Determine the (X, Y) coordinate at the center of the cell enclosing the given text.  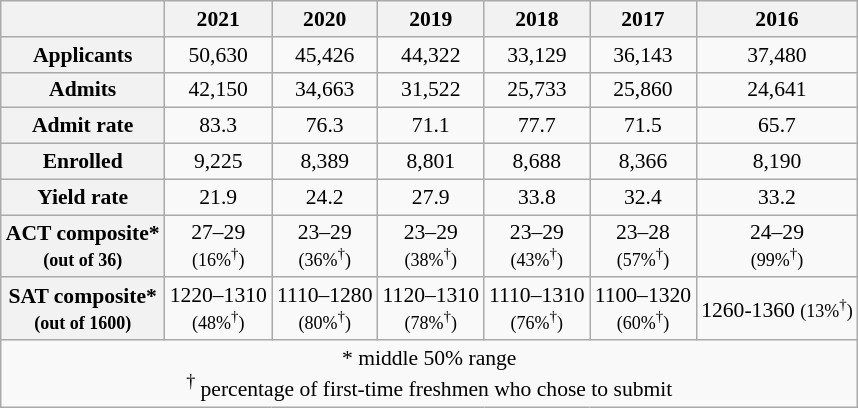
50,630 (218, 54)
42,150 (218, 90)
1110–1280(80%†) (325, 308)
37,480 (777, 54)
2018 (537, 19)
31,522 (431, 90)
36,143 (643, 54)
25,860 (643, 90)
2016 (777, 19)
76.3 (325, 126)
Admit rate (83, 126)
Enrolled (83, 161)
27.9 (431, 197)
1260-1360 (13%†) (777, 308)
23–28(57%†) (643, 246)
9,225 (218, 161)
24,641 (777, 90)
24.2 (325, 197)
8,366 (643, 161)
Admits (83, 90)
21.9 (218, 197)
25,733 (537, 90)
77.7 (537, 126)
8,801 (431, 161)
71.1 (431, 126)
1220–1310(48%†) (218, 308)
2019 (431, 19)
23–29(38%†) (431, 246)
2021 (218, 19)
2020 (325, 19)
71.5 (643, 126)
24–29(99%†) (777, 246)
44,322 (431, 54)
33,129 (537, 54)
23–29(43%†) (537, 246)
* middle 50% range † percentage of first-time freshmen who chose to submit (430, 374)
27–29(16%†) (218, 246)
1110–1310(76%†) (537, 308)
33.8 (537, 197)
32.4 (643, 197)
ACT composite*(out of 36) (83, 246)
8,688 (537, 161)
33.2 (777, 197)
1100–1320(60%†) (643, 308)
Applicants (83, 54)
45,426 (325, 54)
65.7 (777, 126)
Yield rate (83, 197)
SAT composite*(out of 1600) (83, 308)
8,389 (325, 161)
8,190 (777, 161)
34,663 (325, 90)
23–29(36%†) (325, 246)
1120–1310(78%†) (431, 308)
83.3 (218, 126)
2017 (643, 19)
